Pinpoint the cell where the given text exists, returning its [x, y] midpoint coordinate. 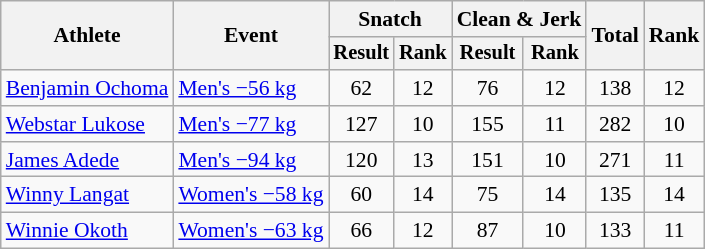
75 [488, 195]
155 [488, 124]
60 [361, 195]
Men's −56 kg [250, 88]
Event [250, 36]
120 [361, 160]
Women's −63 kg [250, 231]
127 [361, 124]
Winnie Okoth [88, 231]
Webstar Lukose [88, 124]
Snatch [390, 19]
Women's −58 kg [250, 195]
151 [488, 160]
282 [614, 124]
Winny Langat [88, 195]
271 [614, 160]
Athlete [88, 36]
James Adede [88, 160]
Benjamin Ochoma [88, 88]
13 [423, 160]
138 [614, 88]
Total [614, 36]
87 [488, 231]
66 [361, 231]
Clean & Jerk [520, 19]
76 [488, 88]
62 [361, 88]
Men's −94 kg [250, 160]
135 [614, 195]
133 [614, 231]
Men's −77 kg [250, 124]
